From the cell containing the given text, extract its center point as (X, Y) coordinate. 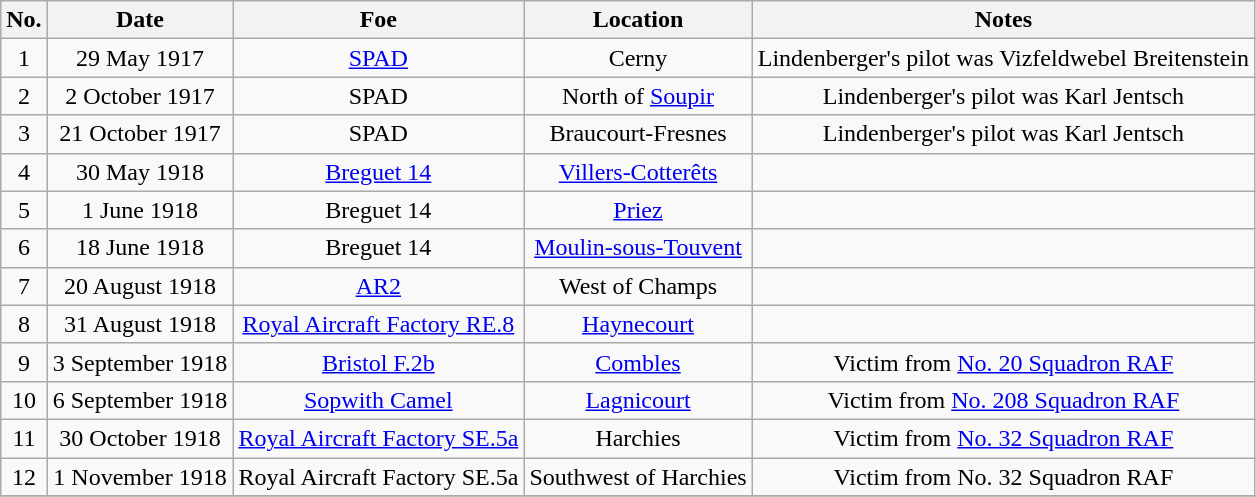
6 September 1918 (140, 400)
11 (24, 438)
30 October 1918 (140, 438)
7 (24, 286)
Date (140, 20)
3 September 1918 (140, 362)
21 October 1917 (140, 134)
Harchies (638, 438)
Combles (638, 362)
10 (24, 400)
18 June 1918 (140, 248)
Moulin-sous-Touvent (638, 248)
31 August 1918 (140, 324)
Location (638, 20)
Lagnicourt (638, 400)
Lindenberger's pilot was Vizfeldwebel Breitenstein (1003, 58)
9 (24, 362)
1 November 1918 (140, 477)
1 June 1918 (140, 210)
Villers-Cotterêts (638, 172)
2 October 1917 (140, 96)
Haynecourt (638, 324)
Braucourt-Fresnes (638, 134)
12 (24, 477)
4 (24, 172)
Victim from No. 20 Squadron RAF (1003, 362)
30 May 1918 (140, 172)
Cerny (638, 58)
8 (24, 324)
West of Champs (638, 286)
No. (24, 20)
North of Soupir (638, 96)
1 (24, 58)
5 (24, 210)
Priez (638, 210)
Royal Aircraft Factory RE.8 (378, 324)
Sopwith Camel (378, 400)
Victim from No. 208 Squadron RAF (1003, 400)
Notes (1003, 20)
Bristol F.2b (378, 362)
Southwest of Harchies (638, 477)
2 (24, 96)
AR2 (378, 286)
20 August 1918 (140, 286)
29 May 1917 (140, 58)
Foe (378, 20)
3 (24, 134)
6 (24, 248)
